From the cell containing the given text, extract its center point as [X, Y] coordinate. 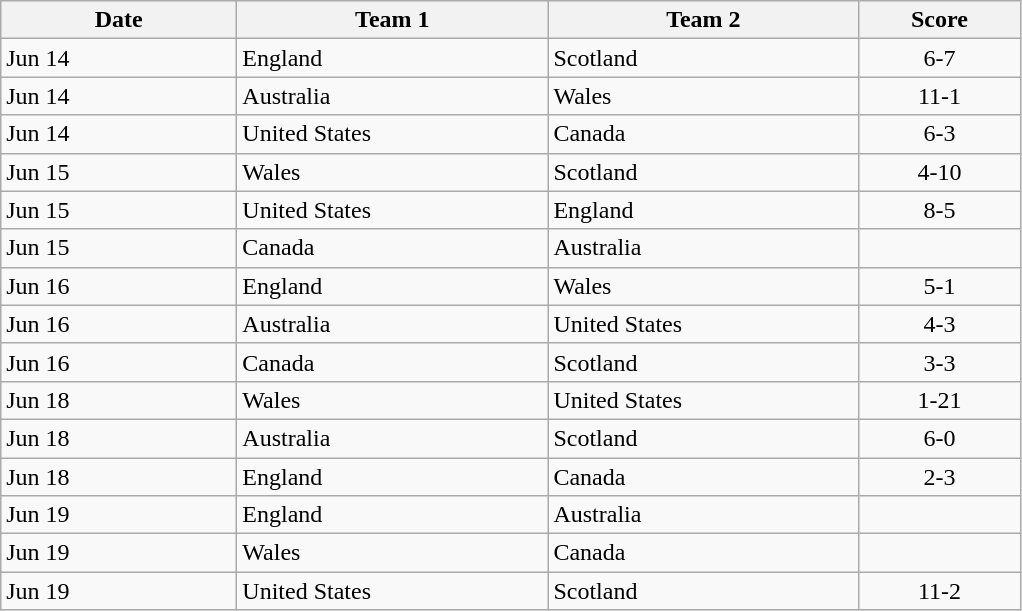
11-1 [940, 96]
3-3 [940, 362]
6-0 [940, 438]
2-3 [940, 477]
Team 2 [704, 20]
4-10 [940, 172]
11-2 [940, 591]
8-5 [940, 210]
6-3 [940, 134]
Team 1 [392, 20]
Score [940, 20]
6-7 [940, 58]
1-21 [940, 400]
Date [119, 20]
4-3 [940, 324]
5-1 [940, 286]
